From the cell containing the given text, extract its center point as [x, y] coordinate. 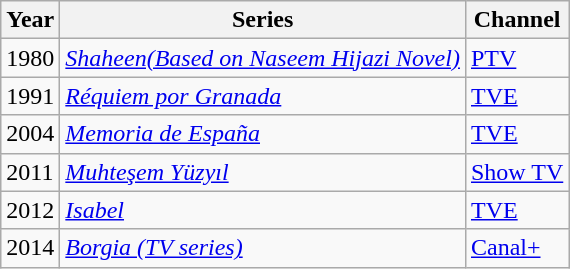
Borgia (TV series) [263, 248]
1980 [30, 58]
Muhteşem Yüzyıl [263, 172]
Isabel [263, 210]
Réquiem por Granada [263, 96]
Canal+ [516, 248]
Year [30, 20]
Show TV [516, 172]
2012 [30, 210]
PTV [516, 58]
Series [263, 20]
Channel [516, 20]
1991 [30, 96]
2014 [30, 248]
2004 [30, 134]
2011 [30, 172]
Shaheen(Based on Naseem Hijazi Novel) [263, 58]
Memoria de España [263, 134]
